Capture the cell that displays the provided text and extract its (x, y) central coordinate. 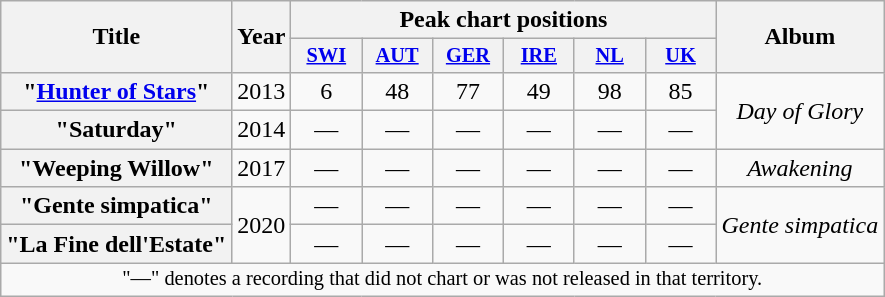
"Hunter of Stars" (116, 91)
2020 (262, 225)
48 (398, 91)
Awakening (800, 168)
"La Fine dell'Estate" (116, 244)
"—" denotes a recording that did not chart or was not released in that territory. (442, 280)
Day of Glory (800, 110)
77 (468, 91)
NL (610, 56)
49 (538, 91)
Gente simpatica (800, 225)
UK (680, 56)
"Gente simpatica" (116, 206)
Peak chart positions (504, 20)
2017 (262, 168)
"Weeping Willow" (116, 168)
6 (326, 91)
Album (800, 37)
Year (262, 37)
Title (116, 37)
AUT (398, 56)
98 (610, 91)
GER (468, 56)
IRE (538, 56)
2013 (262, 91)
85 (680, 91)
SWI (326, 56)
"Saturday" (116, 130)
2014 (262, 130)
